Scan for the cell matching the given text and deliver its [X, Y] coordinate at center. 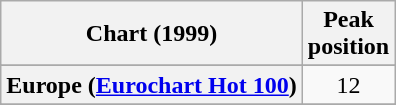
Europe (Eurochart Hot 100) [152, 85]
Peak position [348, 34]
12 [348, 85]
Chart (1999) [152, 34]
